Capture the cell that displays the provided text and extract its [x, y] central coordinate. 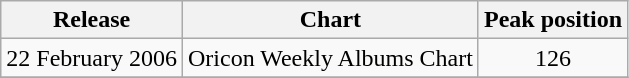
126 [552, 58]
Chart [330, 20]
Release [92, 20]
Peak position [552, 20]
22 February 2006 [92, 58]
Oricon Weekly Albums Chart [330, 58]
